Output the (x, y) coordinate of the center of the cell containing the given text.  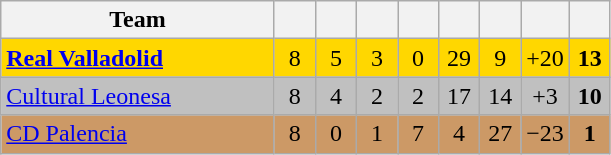
14 (500, 96)
17 (460, 96)
3 (376, 58)
27 (500, 134)
Team (138, 20)
Cultural Leonesa (138, 96)
+20 (546, 58)
10 (590, 96)
CD Palencia (138, 134)
29 (460, 58)
Real Valladolid (138, 58)
9 (500, 58)
5 (336, 58)
13 (590, 58)
−23 (546, 134)
+3 (546, 96)
7 (418, 134)
